Locate the cell with the specified text and output its [x, y] center coordinate. 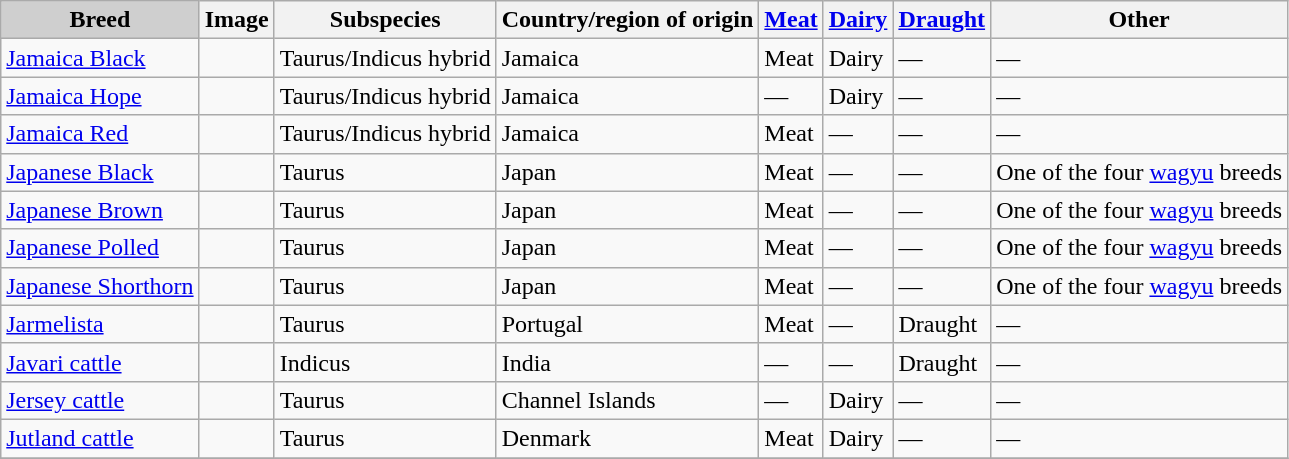
Portugal [628, 324]
India [628, 362]
Japanese Polled [100, 248]
Image [236, 20]
Jutland cattle [100, 438]
Country/region of origin [628, 20]
Japanese Brown [100, 210]
Javari cattle [100, 362]
Jersey cattle [100, 400]
Subspecies [385, 20]
Jamaica Hope [100, 96]
Jamaica Red [100, 134]
Japanese Shorthorn [100, 286]
Indicus [385, 362]
Jarmelista [100, 324]
Japanese Black [100, 172]
Breed [100, 20]
Jamaica Black [100, 58]
Other [1140, 20]
Denmark [628, 438]
Channel Islands [628, 400]
